Search for the cell housing the specified text and yield its (x, y) center coordinate. 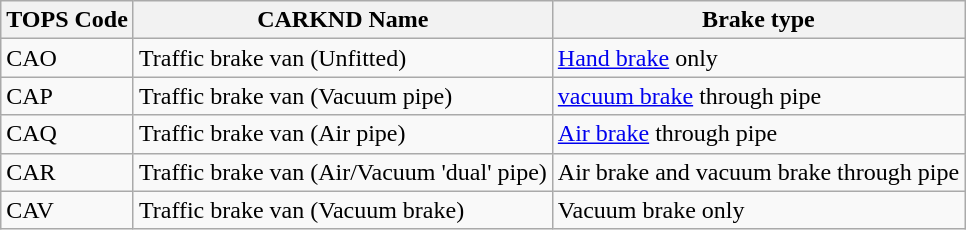
Traffic brake van (Unfitted) (342, 58)
Air brake through pipe (758, 134)
Vacuum brake only (758, 210)
Traffic brake van (Air/Vacuum 'dual' pipe) (342, 172)
CAV (68, 210)
Air brake and vacuum brake through pipe (758, 172)
Brake type (758, 20)
Traffic brake van (Vacuum brake) (342, 210)
CARKND Name (342, 20)
CAR (68, 172)
CAO (68, 58)
Hand brake only (758, 58)
CAQ (68, 134)
vacuum brake through pipe (758, 96)
Traffic brake van (Air pipe) (342, 134)
CAP (68, 96)
Traffic brake van (Vacuum pipe) (342, 96)
TOPS Code (68, 20)
